Find where the given text appears and provide that cell's center as [x, y] coordinate. 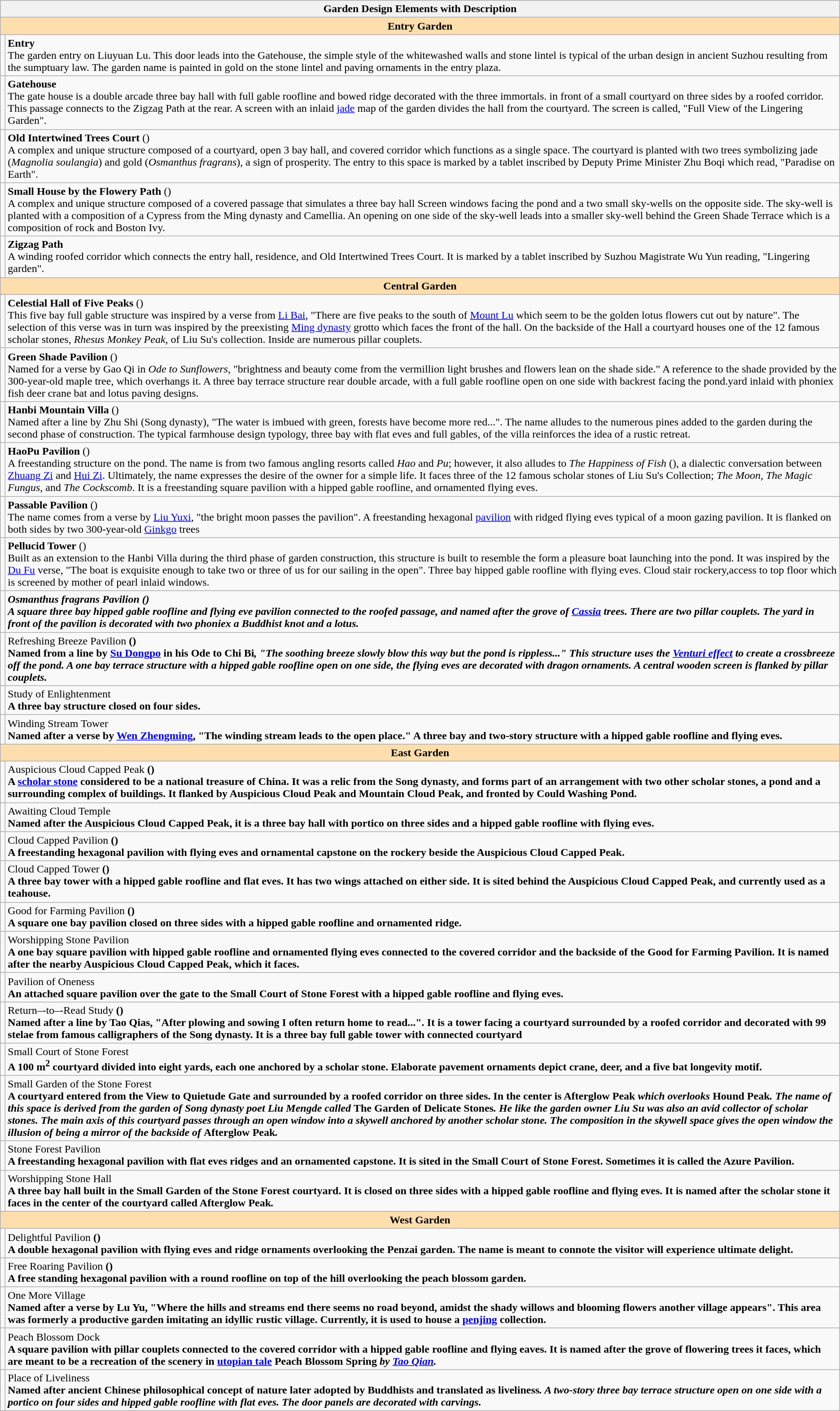
Study of EnlightenmentA three bay structure closed on four sides. [423, 700]
Good for Farming Pavilion ()A square one bay pavilion closed on three sides with a hipped gable roofline and ornamented ridge. [423, 916]
Central Garden [420, 286]
Free Roaring Pavilion ()A free standing hexagonal pavilion with a round roofline on top of the hill overlooking the peach blossom garden. [423, 1272]
Pavilion of OnenessAn attached square pavilion over the gate to the Small Court of Stone Forest with a hipped gable roofline and flying eves. [423, 987]
Entry Garden [420, 26]
East Garden [420, 753]
Garden Design Elements with Description [420, 9]
West Garden [420, 1220]
